From the cell containing the given text, extract its center point as [X, Y] coordinate. 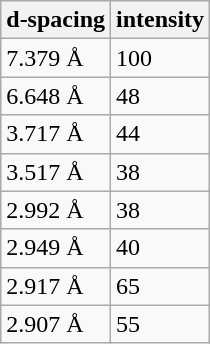
d-spacing [56, 20]
65 [160, 286]
7.379 Å [56, 58]
44 [160, 134]
3.517 Å [56, 172]
2.949 Å [56, 248]
55 [160, 324]
6.648 Å [56, 96]
2.907 Å [56, 324]
40 [160, 248]
100 [160, 58]
48 [160, 96]
2.992 Å [56, 210]
3.717 Å [56, 134]
2.917 Å [56, 286]
intensity [160, 20]
